Pinpoint the cell where the given text exists, returning its [x, y] midpoint coordinate. 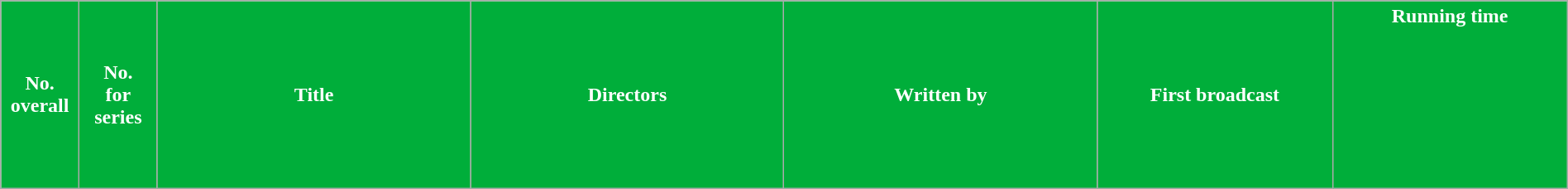
Directors [627, 94]
First broadcast [1215, 94]
Title [314, 94]
Running time [1450, 94]
Written by [941, 94]
No.overall [40, 94]
No. for series [117, 94]
